Find where the given text appears and provide that cell's center as (x, y) coordinate. 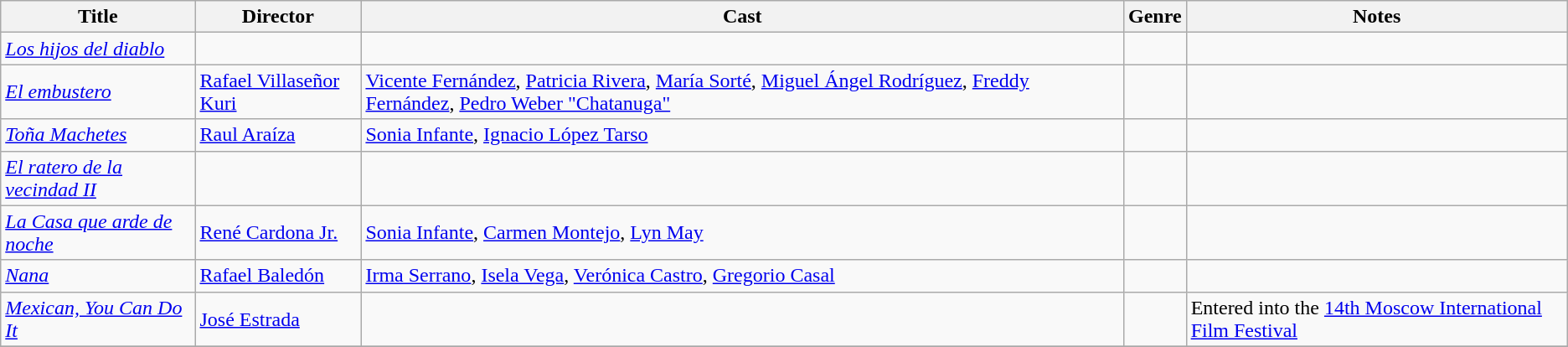
Irma Serrano, Isela Vega, Verónica Castro, Gregorio Casal (742, 276)
Raul Araíza (278, 135)
Director (278, 17)
Genre (1156, 17)
Mexican, You Can Do It (98, 319)
Nana (98, 276)
La Casa que arde de noche (98, 233)
Rafael Villaseñor Kuri (278, 92)
Entered into the 14th Moscow International Film Festival (1377, 319)
Vicente Fernández, Patricia Rivera, María Sorté, Miguel Ángel Rodríguez, Freddy Fernández, Pedro Weber "Chatanuga" (742, 92)
Title (98, 17)
René Cardona Jr. (278, 233)
Sonia Infante, Carmen Montejo, Lyn May (742, 233)
Los hijos del diablo (98, 49)
Rafael Baledón (278, 276)
Sonia Infante, Ignacio López Tarso (742, 135)
Notes (1377, 17)
José Estrada (278, 319)
El ratero de la vecindad II (98, 178)
Cast (742, 17)
Toña Machetes (98, 135)
El embustero (98, 92)
